Return (X, Y) of the center of cell containing provided text 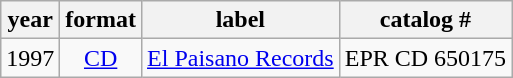
year (30, 20)
EPR CD 650175 (425, 58)
catalog # (425, 20)
format (101, 20)
label (241, 20)
1997 (30, 58)
CD (101, 58)
El Paisano Records (241, 58)
